Pinpoint the cell where the given text exists, returning its [X, Y] midpoint coordinate. 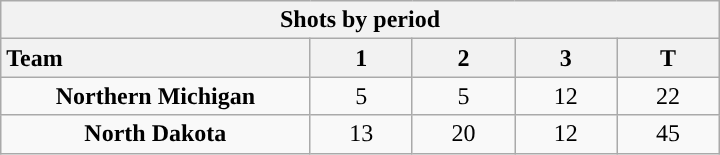
22 [668, 96]
Northern Michigan [156, 96]
20 [463, 134]
2 [463, 58]
45 [668, 134]
North Dakota [156, 134]
1 [361, 58]
T [668, 58]
13 [361, 134]
3 [566, 58]
Team [156, 58]
Shots by period [360, 20]
